Capture the cell that displays the provided text and extract its [x, y] central coordinate. 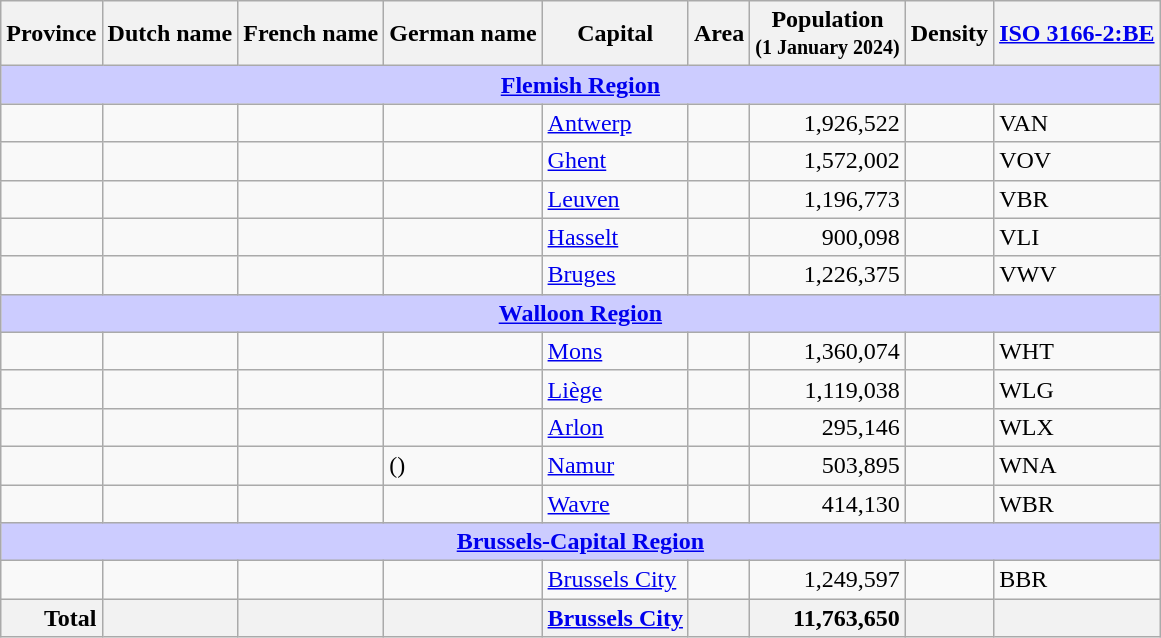
Walloon Region [580, 313]
Namur [615, 465]
German name [463, 34]
Density [949, 34]
Dutch name [170, 34]
BBR [1077, 580]
Capital [615, 34]
1,196,773 [828, 199]
Area [718, 34]
Liège [615, 389]
1,249,597 [828, 580]
900,098 [828, 237]
WLX [1077, 427]
ISO 3166-2:BE [1077, 34]
Total [52, 618]
VBR [1077, 199]
Province [52, 34]
Leuven [615, 199]
Ghent [615, 161]
Arlon [615, 427]
French name [311, 34]
1,572,002 [828, 161]
VOV [1077, 161]
1,226,375 [828, 275]
VAN [1077, 123]
503,895 [828, 465]
WHT [1077, 351]
295,146 [828, 427]
WNA [1077, 465]
Wavre [615, 503]
Antwerp [615, 123]
Mons [615, 351]
Brussels-Capital Region [580, 542]
1,360,074 [828, 351]
1,926,522 [828, 123]
WBR [1077, 503]
Population(1 January 2024) [828, 34]
Bruges [615, 275]
414,130 [828, 503]
VLI [1077, 237]
1,119,038 [828, 389]
11,763,650 [828, 618]
Hasselt [615, 237]
() [463, 465]
Flemish Region [580, 85]
WLG [1077, 389]
VWV [1077, 275]
